Provide the [X, Y] coordinate of the cell's center where the given text is located.  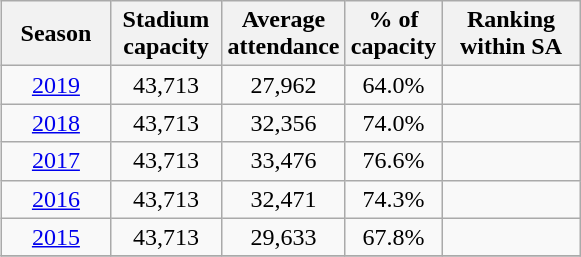
Stadium capacity [166, 34]
Average attendance [284, 34]
33,476 [284, 161]
67.8% [393, 237]
2017 [56, 161]
2018 [56, 123]
Ranking within SA [512, 34]
2015 [56, 237]
32,471 [284, 199]
% of capacity [393, 34]
74.0% [393, 123]
2019 [56, 85]
32,356 [284, 123]
Season [56, 34]
76.6% [393, 161]
2016 [56, 199]
29,633 [284, 237]
74.3% [393, 199]
64.0% [393, 85]
27,962 [284, 85]
